Scan for the cell matching the given text and deliver its [X, Y] coordinate at center. 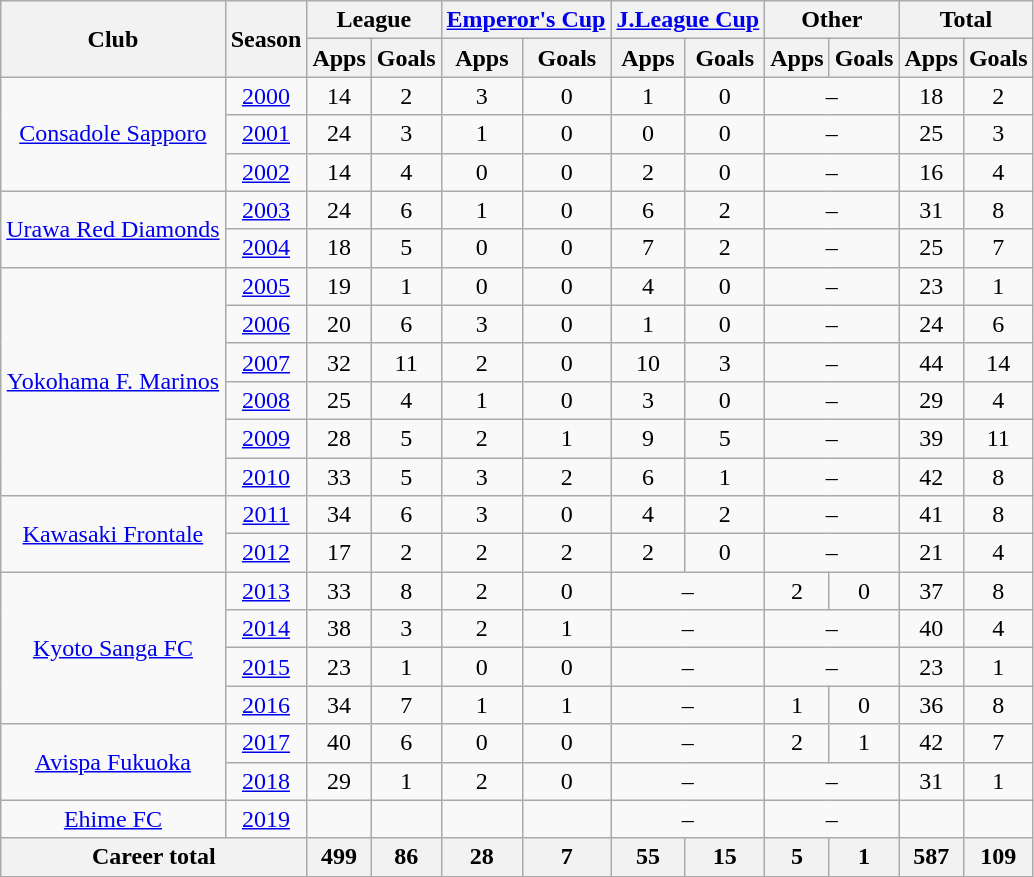
2015 [266, 667]
499 [339, 857]
10 [648, 362]
109 [998, 857]
41 [931, 515]
38 [339, 629]
2009 [266, 438]
Kawasaki Frontale [113, 534]
2004 [266, 248]
9 [648, 438]
J.League Cup [688, 20]
39 [931, 438]
32 [339, 362]
86 [406, 857]
League [374, 20]
55 [648, 857]
2019 [266, 819]
2006 [266, 324]
2007 [266, 362]
Avispa Fukuoka [113, 762]
Consadole Sapporo [113, 134]
20 [339, 324]
Urawa Red Diamonds [113, 229]
36 [931, 705]
Club [113, 39]
2002 [266, 172]
Kyoto Sanga FC [113, 648]
15 [725, 857]
2012 [266, 553]
Other [832, 20]
2008 [266, 400]
Yokohama F. Marinos [113, 381]
Career total [154, 857]
2016 [266, 705]
Total [966, 20]
16 [931, 172]
2017 [266, 743]
Emperor's Cup [526, 20]
2018 [266, 781]
2000 [266, 96]
Season [266, 39]
21 [931, 553]
587 [931, 857]
37 [931, 591]
2010 [266, 477]
2005 [266, 286]
2013 [266, 591]
2003 [266, 210]
44 [931, 362]
2011 [266, 515]
2014 [266, 629]
Ehime FC [113, 819]
2001 [266, 134]
17 [339, 553]
19 [339, 286]
